Search for the cell housing the specified text and yield its (X, Y) center coordinate. 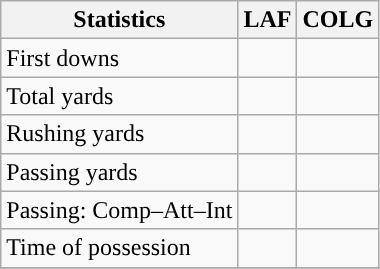
Passing yards (120, 172)
First downs (120, 58)
Total yards (120, 96)
LAF (268, 20)
Passing: Comp–Att–Int (120, 210)
COLG (338, 20)
Rushing yards (120, 134)
Statistics (120, 20)
Time of possession (120, 248)
